Scan for the cell matching the given text and deliver its [X, Y] coordinate at center. 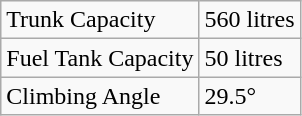
Trunk Capacity [100, 20]
Fuel Tank Capacity [100, 58]
29.5° [250, 96]
Climbing Angle [100, 96]
560 litres [250, 20]
50 litres [250, 58]
